Return (X, Y) of the center of cell containing provided text 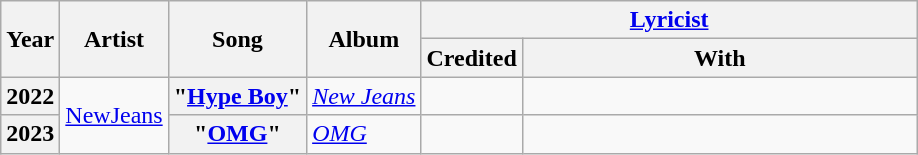
With (720, 58)
"Hype Boy" (237, 96)
"OMG" (237, 134)
New Jeans (364, 96)
Credited (472, 58)
Artist (114, 39)
Lyricist (669, 20)
Album (364, 39)
2022 (30, 96)
NewJeans (114, 115)
Song (237, 39)
Year (30, 39)
2023 (30, 134)
OMG (364, 134)
